Find where the given text appears and provide that cell's center as [X, Y] coordinate. 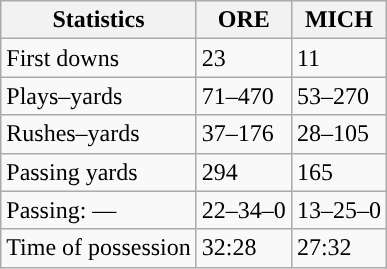
Statistics [99, 20]
Passing yards [99, 172]
32:28 [244, 248]
23 [244, 58]
11 [338, 58]
28–105 [338, 134]
294 [244, 172]
Rushes–yards [99, 134]
22–34–0 [244, 210]
Passing: –– [99, 210]
71–470 [244, 96]
Time of possession [99, 248]
165 [338, 172]
Plays–yards [99, 96]
ORE [244, 20]
13–25–0 [338, 210]
First downs [99, 58]
53–270 [338, 96]
MICH [338, 20]
37–176 [244, 134]
27:32 [338, 248]
